Scan for the cell matching the given text and deliver its (x, y) coordinate at center. 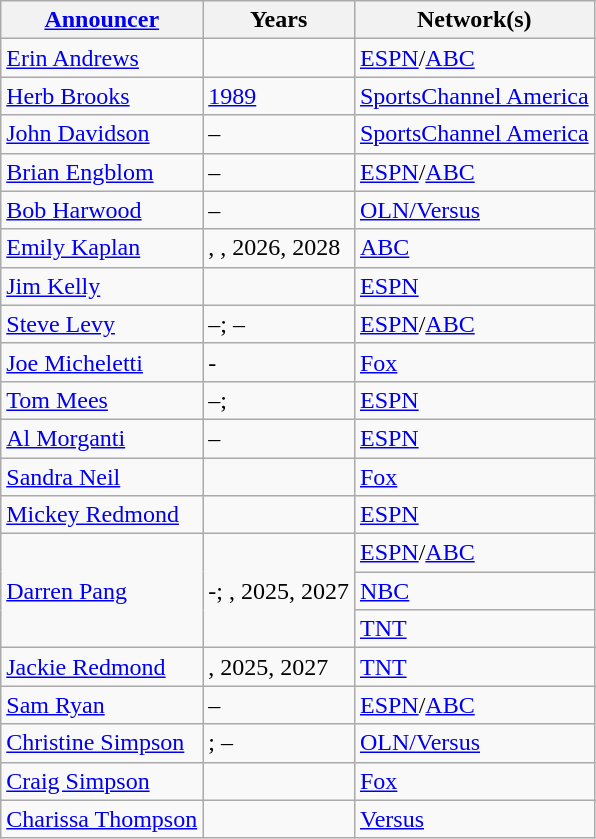
Tom Mees (102, 400)
, , 2026, 2028 (279, 248)
- (279, 362)
Network(s) (474, 20)
Mickey Redmond (102, 515)
Versus (474, 819)
Craig Simpson (102, 781)
ABC (474, 248)
Brian Engblom (102, 172)
Jim Kelly (102, 286)
–; (279, 400)
Sandra Neil (102, 477)
Herb Brooks (102, 96)
Christine Simpson (102, 743)
Sam Ryan (102, 705)
; – (279, 743)
Erin Andrews (102, 58)
Announcer (102, 20)
Emily Kaplan (102, 248)
Joe Micheletti (102, 362)
Years (279, 20)
Jackie Redmond (102, 667)
Darren Pang (102, 591)
NBC (474, 591)
Al Morganti (102, 438)
1989 (279, 96)
–; – (279, 324)
Steve Levy (102, 324)
Charissa Thompson (102, 819)
, 2025, 2027 (279, 667)
-; , 2025, 2027 (279, 591)
John Davidson (102, 134)
Bob Harwood (102, 210)
